For the text-containing cell, return its midpoint in [X, Y] coordinate format. 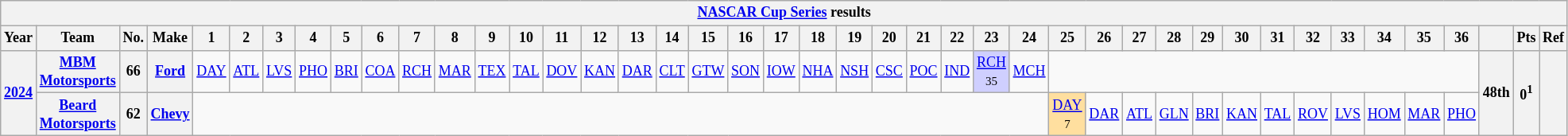
Pts [1526, 38]
26 [1105, 38]
19 [855, 38]
COA [380, 72]
6 [380, 38]
5 [347, 38]
MCH [1029, 72]
RCH [417, 72]
8 [455, 38]
22 [957, 38]
Year [19, 38]
HOM [1384, 115]
12 [600, 38]
CSC [889, 72]
2024 [19, 92]
29 [1208, 38]
Ford [170, 72]
IOW [780, 72]
3 [280, 38]
SON [745, 72]
32 [1313, 38]
31 [1277, 38]
CLT [672, 72]
27 [1140, 38]
POC [923, 72]
48th [1496, 92]
16 [745, 38]
21 [923, 38]
Team [78, 38]
DAY7 [1067, 115]
DOV [562, 72]
NHA [818, 72]
4 [313, 38]
13 [637, 38]
MBM Motorsports [78, 72]
TEX [492, 72]
9 [492, 38]
RCH35 [992, 72]
10 [526, 38]
18 [818, 38]
GLN [1174, 115]
28 [1174, 38]
NSH [855, 72]
Beard Motorsports [78, 115]
25 [1067, 38]
62 [134, 115]
33 [1348, 38]
24 [1029, 38]
01 [1526, 92]
20 [889, 38]
GTW [708, 72]
34 [1384, 38]
Make [170, 38]
36 [1462, 38]
11 [562, 38]
ROV [1313, 115]
30 [1242, 38]
Chevy [170, 115]
7 [417, 38]
2 [246, 38]
1 [211, 38]
23 [992, 38]
66 [134, 72]
NASCAR Cup Series results [784, 13]
No. [134, 38]
14 [672, 38]
IND [957, 72]
Ref [1554, 38]
DAY [211, 72]
17 [780, 38]
15 [708, 38]
35 [1424, 38]
